Find where the given text appears and provide that cell's center as [X, Y] coordinate. 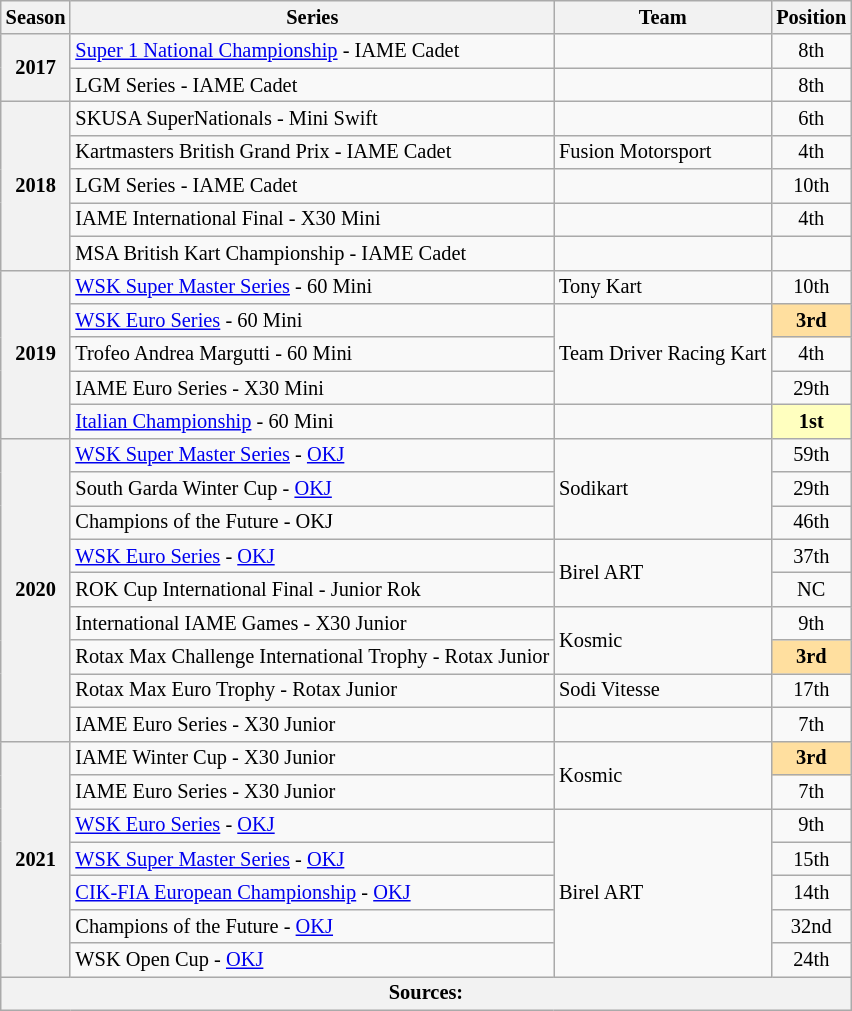
2020 [36, 590]
MSA British Kart Championship - IAME Cadet [312, 253]
Kartmasters British Grand Prix - IAME Cadet [312, 152]
Team [662, 17]
Season [36, 17]
WSK Euro Series - 60 Mini [312, 320]
Series [312, 17]
Trofeo Andrea Margutti - 60 Mini [312, 354]
IAME Euro Series - X30 Mini [312, 388]
37th [811, 556]
Sources: [426, 993]
14th [811, 892]
2021 [36, 859]
Fusion Motorsport [662, 152]
1st [811, 421]
Super 1 National Championship - IAME Cadet [312, 51]
ROK Cup International Final - Junior Rok [312, 589]
Sodikart [662, 488]
24th [811, 960]
32nd [811, 926]
2017 [36, 68]
15th [811, 859]
IAME Winter Cup - X30 Junior [312, 758]
Rotax Max Challenge International Trophy - Rotax Junior [312, 657]
2019 [36, 354]
17th [811, 690]
Italian Championship - 60 Mini [312, 421]
Rotax Max Euro Trophy - Rotax Junior [312, 690]
46th [811, 522]
WSK Super Master Series - 60 Mini [312, 287]
2018 [36, 185]
Position [811, 17]
South Garda Winter Cup - OKJ [312, 489]
IAME International Final - X30 Mini [312, 219]
CIK-FIA European Championship - OKJ [312, 892]
Sodi Vitesse [662, 690]
Team Driver Racing Kart [662, 354]
59th [811, 455]
SKUSA SuperNationals - Mini Swift [312, 118]
6th [811, 118]
International IAME Games - X30 Junior [312, 623]
Tony Kart [662, 287]
NC [811, 589]
WSK Open Cup - OKJ [312, 960]
